Detect which cell encompasses the target text, then output its (x, y) center coordinate. 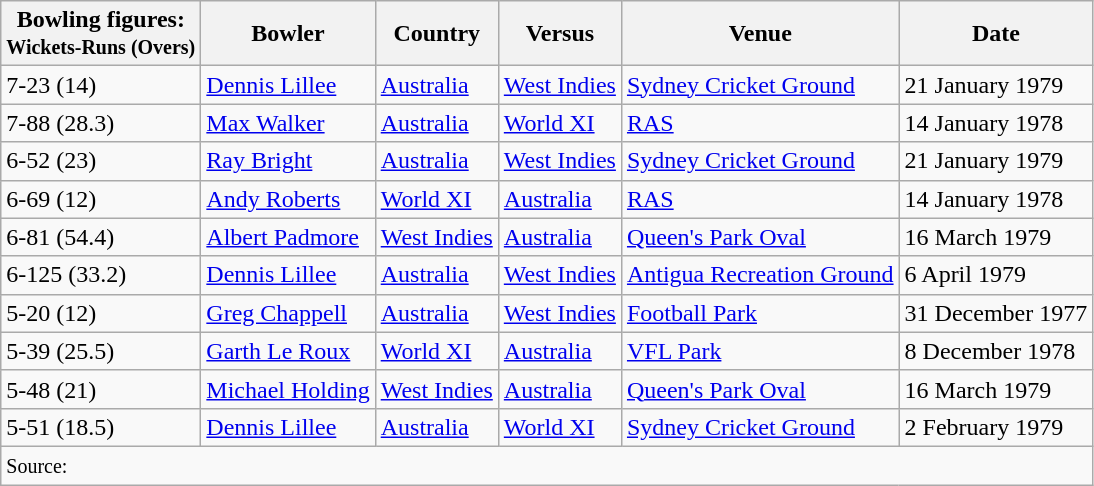
6-69 (12) (101, 199)
7-88 (28.3) (101, 123)
7-23 (14) (101, 85)
5-48 (21) (101, 389)
Albert Padmore (288, 237)
VFL Park (760, 351)
Source: (547, 465)
5-20 (12) (101, 313)
Greg Chappell (288, 313)
31 December 1977 (996, 313)
6 April 1979 (996, 275)
5-51 (18.5) (101, 427)
2 February 1979 (996, 427)
5-39 (25.5) (101, 351)
Country (436, 34)
Andy Roberts (288, 199)
Bowling figures:Wickets-Runs (Overs) (101, 34)
Garth Le Roux (288, 351)
Versus (560, 34)
6-81 (54.4) (101, 237)
Antigua Recreation Ground (760, 275)
Max Walker (288, 123)
8 December 1978 (996, 351)
Ray Bright (288, 161)
Bowler (288, 34)
6-52 (23) (101, 161)
6-125 (33.2) (101, 275)
Football Park (760, 313)
Michael Holding (288, 389)
Venue (760, 34)
Date (996, 34)
